Provide the (X, Y) coordinate of the cell's center where the given text is located.  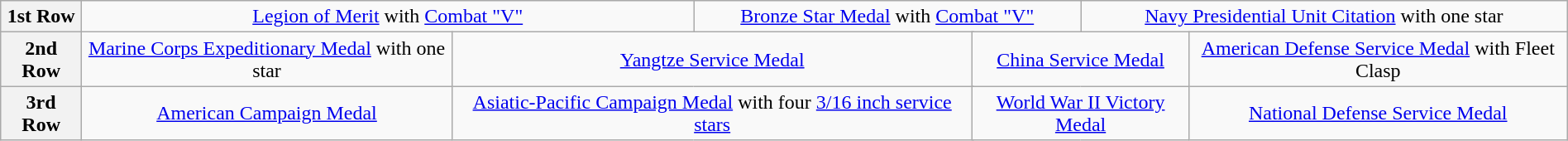
Yangtze Service Medal (711, 60)
China Service Medal (1080, 60)
Bronze Star Medal with Combat "V" (887, 17)
1st Row (41, 17)
Navy Presidential Unit Citation with one star (1325, 17)
Legion of Merit with Combat "V" (388, 17)
Asiatic-Pacific Campaign Medal with four 3/16 inch service stars (711, 113)
2nd Row (41, 60)
Marine Corps Expeditionary Medal with one star (267, 60)
National Defense Service Medal (1378, 113)
3rd Row (41, 113)
World War II Victory Medal (1080, 113)
American Campaign Medal (267, 113)
American Defense Service Medal with Fleet Clasp (1378, 60)
